Provide the (x, y) coordinate of the cell's center where the given text is located.  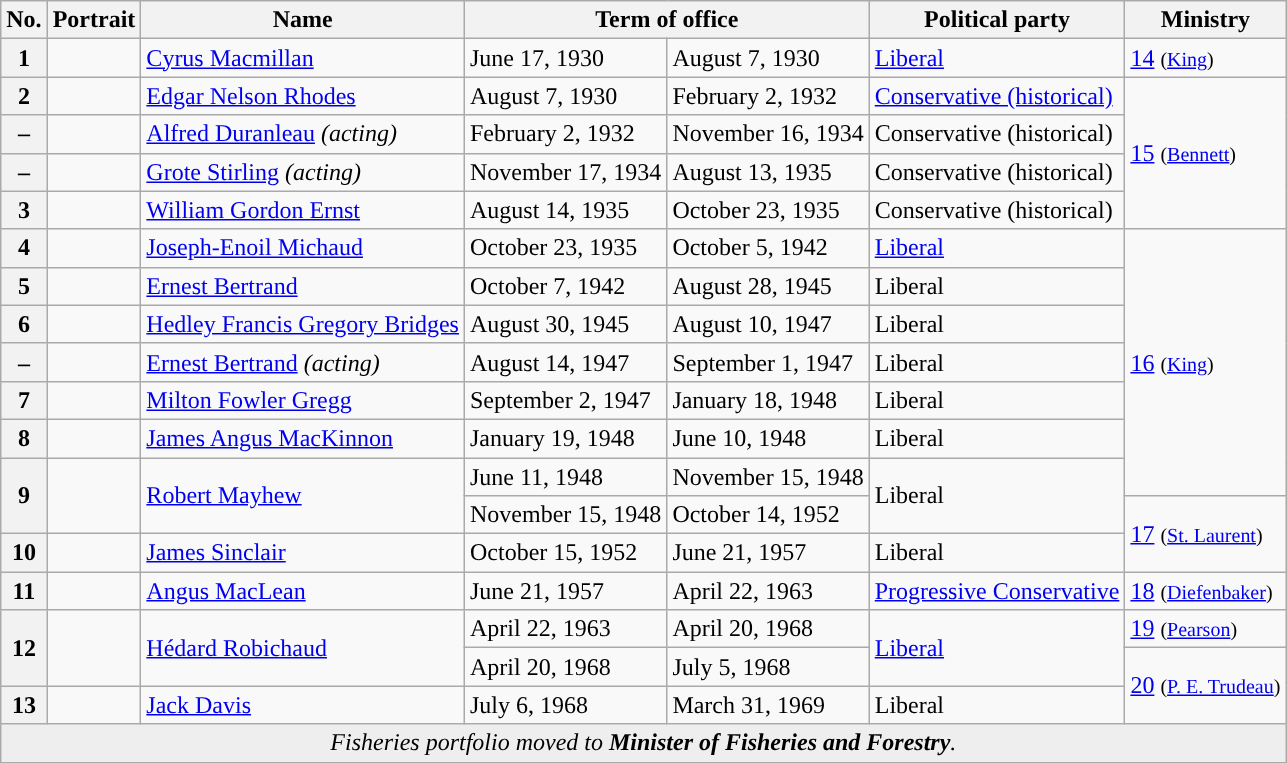
William Gordon Ernst (303, 210)
June 10, 1948 (768, 438)
3 (24, 210)
October 14, 1952 (768, 515)
15 (Bennett) (1206, 153)
Cyrus Macmillan (303, 58)
1 (24, 58)
19 (Pearson) (1206, 629)
18 (Diefenbaker) (1206, 591)
Grote Stirling (acting) (303, 172)
No. (24, 20)
September 1, 1947 (768, 362)
July 6, 1968 (565, 705)
8 (24, 438)
August 30, 1945 (565, 324)
August 10, 1947 (768, 324)
James Angus MacKinnon (303, 438)
Portrait (94, 20)
November 16, 1934 (768, 134)
August 13, 1935 (768, 172)
Political party (997, 20)
17 (St. Laurent) (1206, 534)
June 11, 1948 (565, 477)
James Sinclair (303, 553)
October 7, 1942 (565, 286)
16 (King) (1206, 362)
6 (24, 324)
10 (24, 553)
Term of office (666, 20)
Edgar Nelson Rhodes (303, 96)
October 15, 1952 (565, 553)
October 5, 1942 (768, 248)
Robert Mayhew (303, 496)
March 31, 1969 (768, 705)
5 (24, 286)
August 14, 1935 (565, 210)
14 (King) (1206, 58)
13 (24, 705)
Milton Fowler Gregg (303, 400)
Ernest Bertrand (303, 286)
January 18, 1948 (768, 400)
January 19, 1948 (565, 438)
November 17, 1934 (565, 172)
Angus MacLean (303, 591)
Alfred Duranleau (acting) (303, 134)
9 (24, 496)
Joseph-Enoil Michaud (303, 248)
September 2, 1947 (565, 400)
Name (303, 20)
4 (24, 248)
Ministry (1206, 20)
July 5, 1968 (768, 667)
Jack Davis (303, 705)
Fisheries portfolio moved to Minister of Fisheries and Forestry. (644, 743)
Ernest Bertrand (acting) (303, 362)
20 (P. E. Trudeau) (1206, 686)
August 14, 1947 (565, 362)
11 (24, 591)
2 (24, 96)
Progressive Conservative (997, 591)
12 (24, 648)
7 (24, 400)
Hedley Francis Gregory Bridges (303, 324)
August 28, 1945 (768, 286)
June 17, 1930 (565, 58)
Hédard Robichaud (303, 648)
